Identify which cell holds the provided text, then report its (x, y) central coordinate. 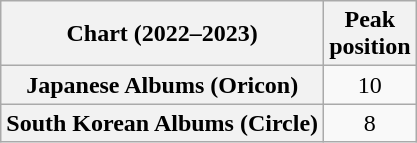
South Korean Albums (Circle) (162, 123)
Chart (2022–2023) (162, 34)
8 (370, 123)
Peakposition (370, 34)
10 (370, 85)
Japanese Albums (Oricon) (162, 85)
